Detect which cell encompasses the target text, then output its [X, Y] center coordinate. 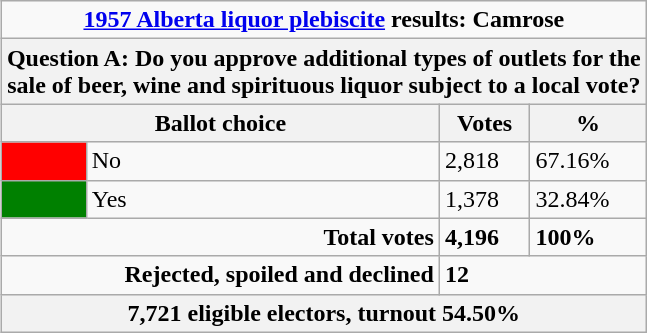
No [262, 161]
Question A: Do you approve additional types of outlets for the sale of beer, wine and spirituous liquor subject to a local vote? [324, 72]
1,378 [484, 199]
100% [588, 237]
Ballot choice [220, 123]
Total votes [220, 237]
12 [542, 275]
32.84% [588, 199]
2,818 [484, 161]
4,196 [484, 237]
7,721 eligible electors, turnout 54.50% [324, 313]
Yes [262, 199]
1957 Alberta liquor plebiscite results: Camrose [324, 20]
Rejected, spoiled and declined [220, 275]
% [588, 123]
Votes [484, 123]
67.16% [588, 161]
